Scan for the cell matching the given text and deliver its (X, Y) coordinate at center. 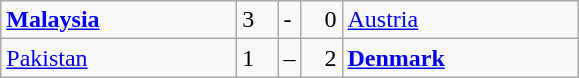
– (290, 58)
2 (322, 58)
1 (258, 58)
3 (258, 20)
Malaysia (119, 20)
Austria (460, 20)
Denmark (460, 58)
Pakistan (119, 58)
- (290, 20)
0 (322, 20)
